Search for the cell housing the specified text and yield its (x, y) center coordinate. 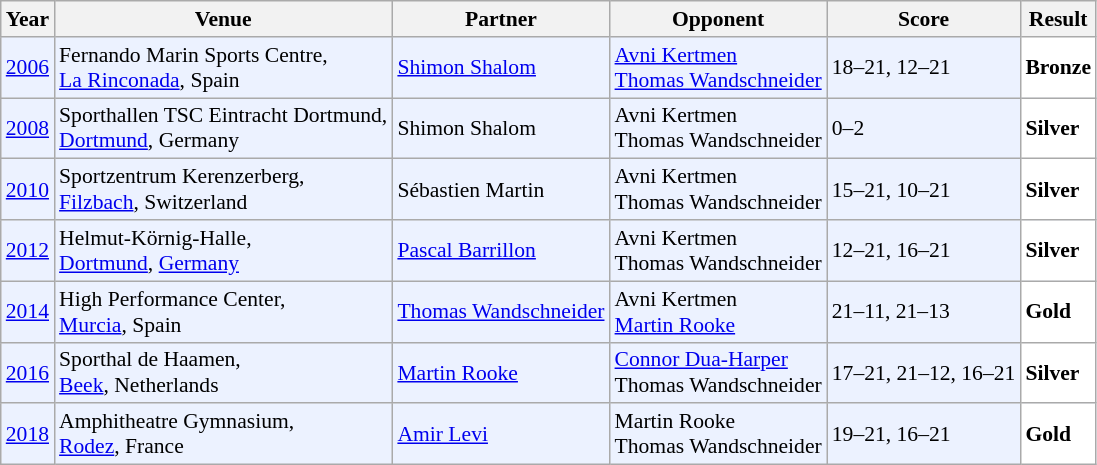
12–21, 16–21 (924, 250)
2008 (28, 128)
Sporthal de Haamen,Beek, Netherlands (223, 372)
Sportzentrum Kerenzerberg,Filzbach, Switzerland (223, 190)
Opponent (718, 19)
High Performance Center,Murcia, Spain (223, 312)
Sporthallen TSC Eintracht Dortmund,Dortmund, Germany (223, 128)
Result (1058, 19)
Year (28, 19)
15–21, 10–21 (924, 190)
2018 (28, 434)
Amphitheatre Gymnasium,Rodez, France (223, 434)
2006 (28, 68)
Martin Rooke Thomas Wandschneider (718, 434)
Thomas Wandschneider (500, 312)
Partner (500, 19)
2016 (28, 372)
18–21, 12–21 (924, 68)
Helmut-Körnig-Halle,Dortmund, Germany (223, 250)
Connor Dua-Harper Thomas Wandschneider (718, 372)
17–21, 21–12, 16–21 (924, 372)
Score (924, 19)
Sébastien Martin (500, 190)
21–11, 21–13 (924, 312)
Avni Kertmen Martin Rooke (718, 312)
19–21, 16–21 (924, 434)
2014 (28, 312)
0–2 (924, 128)
Fernando Marin Sports Centre,La Rinconada, Spain (223, 68)
Pascal Barrillon (500, 250)
2010 (28, 190)
2012 (28, 250)
Bronze (1058, 68)
Venue (223, 19)
Amir Levi (500, 434)
Martin Rooke (500, 372)
